Pinpoint the cell where the given text exists, returning its (X, Y) midpoint coordinate. 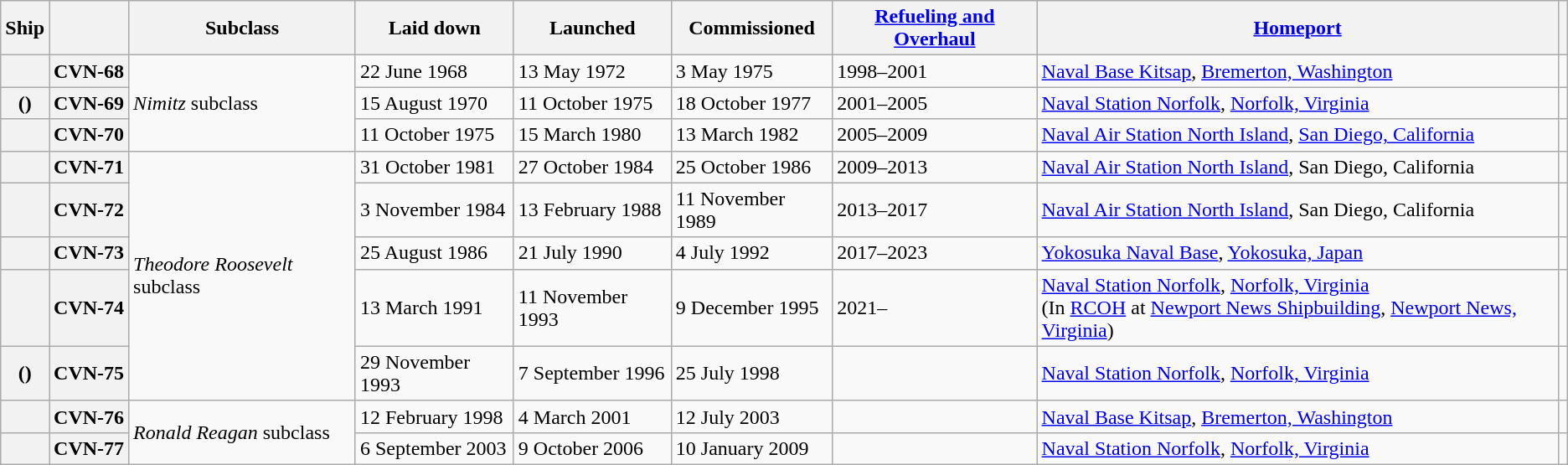
2005–2009 (935, 135)
25 October 1986 (751, 167)
Theodore Roosevelt subclass (243, 276)
4 July 1992 (751, 253)
CVN-68 (89, 71)
21 July 1990 (592, 253)
2013–2017 (935, 209)
7 September 1996 (592, 374)
Naval Station Norfolk, Norfolk, Virginia(In RCOH at Newport News Shipbuilding, Newport News, Virginia) (1297, 307)
CVN-70 (89, 135)
CVN-75 (89, 374)
CVN-69 (89, 103)
29 November 1993 (434, 374)
Commissioned (751, 28)
13 February 1988 (592, 209)
22 June 1968 (434, 71)
Laid down (434, 28)
1998–2001 (935, 71)
CVN-74 (89, 307)
CVN-72 (89, 209)
31 October 1981 (434, 167)
2009–2013 (935, 167)
15 March 1980 (592, 135)
2021– (935, 307)
Nimitz subclass (243, 103)
4 March 2001 (592, 416)
2017–2023 (935, 253)
13 March 1991 (434, 307)
9 December 1995 (751, 307)
15 August 1970 (434, 103)
25 July 1998 (751, 374)
12 July 2003 (751, 416)
10 January 2009 (751, 448)
Ship (25, 28)
9 October 2006 (592, 448)
13 March 1982 (751, 135)
6 September 2003 (434, 448)
CVN-71 (89, 167)
2001–2005 (935, 103)
Yokosuka Naval Base, Yokosuka, Japan (1297, 253)
Launched (592, 28)
13 May 1972 (592, 71)
18 October 1977 (751, 103)
Subclass (243, 28)
3 May 1975 (751, 71)
25 August 1986 (434, 253)
Homeport (1297, 28)
CVN-76 (89, 416)
CVN-77 (89, 448)
27 October 1984 (592, 167)
CVN-73 (89, 253)
11 November 1989 (751, 209)
11 November 1993 (592, 307)
3 November 1984 (434, 209)
Ronald Reagan subclass (243, 432)
12 February 1998 (434, 416)
Refueling and Overhaul (935, 28)
